Return the (x, y) coordinate for the center point of the cell that contains the specified text.  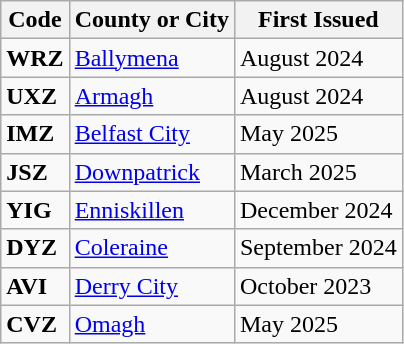
September 2024 (318, 248)
Ballymena (152, 58)
October 2023 (318, 286)
County or City (152, 20)
Armagh (152, 96)
Enniskillen (152, 210)
UXZ (35, 96)
WRZ (35, 58)
IMZ (35, 134)
Belfast City (152, 134)
Downpatrick (152, 172)
YIG (35, 210)
Coleraine (152, 248)
Derry City (152, 286)
AVI (35, 286)
Omagh (152, 324)
DYZ (35, 248)
March 2025 (318, 172)
Code (35, 20)
December 2024 (318, 210)
First Issued (318, 20)
CVZ (35, 324)
JSZ (35, 172)
